Search for the cell housing the specified text and yield its (x, y) center coordinate. 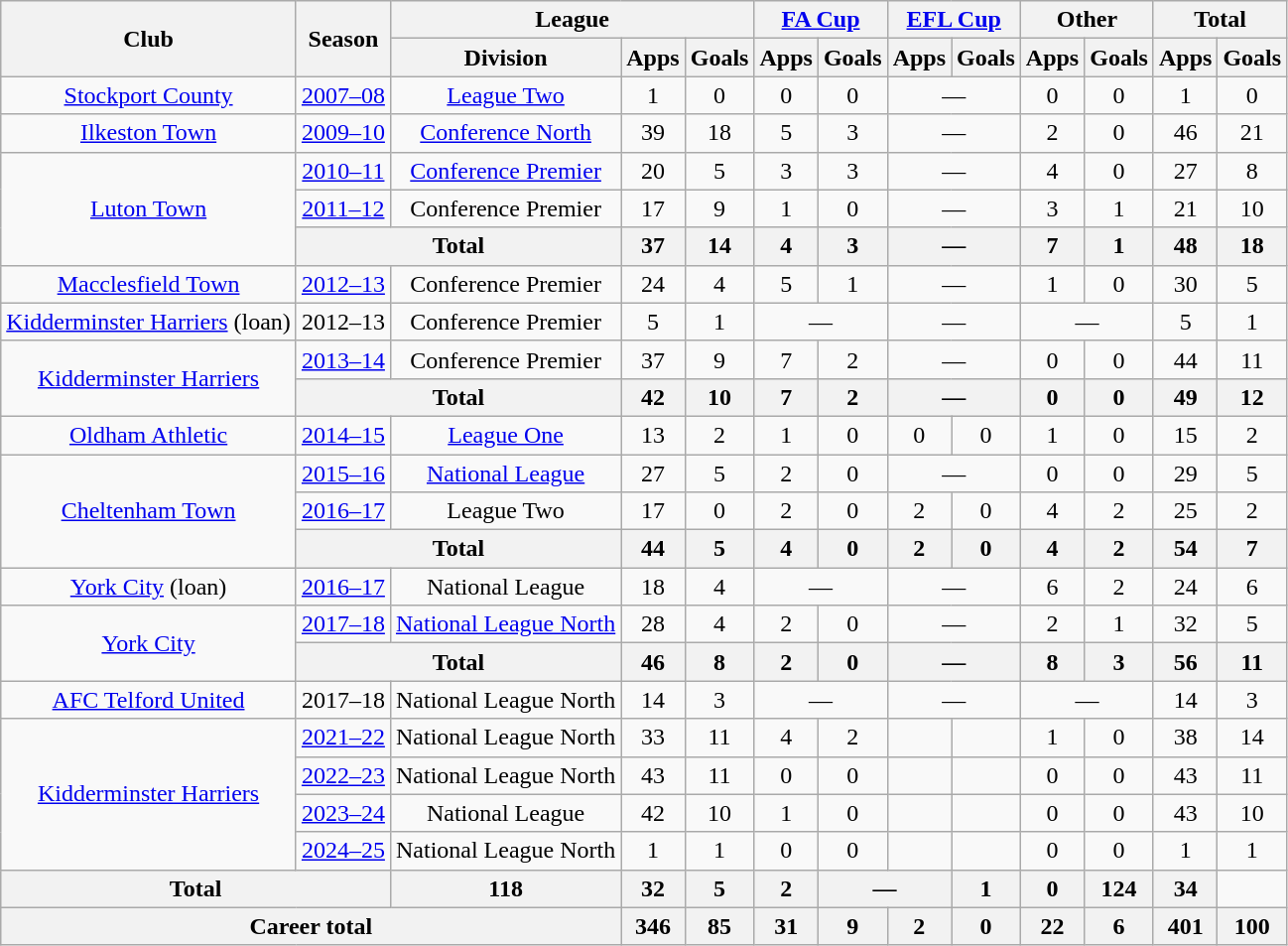
22 (1052, 926)
30 (1185, 284)
Cheltenham Town (149, 511)
34 (1185, 888)
25 (1185, 511)
29 (1185, 473)
League (572, 20)
League One (505, 435)
2011–12 (343, 208)
Macclesfield Town (149, 284)
AFC Telford United (149, 700)
12 (1252, 397)
56 (1185, 662)
401 (1185, 926)
15 (1185, 435)
54 (1185, 549)
York City (loan) (149, 587)
2007–08 (343, 95)
Ilkeston Town (149, 133)
31 (786, 926)
Season (343, 39)
346 (653, 926)
Oldham Athletic (149, 435)
EFL Cup (954, 20)
20 (653, 171)
2013–14 (343, 359)
Kidderminster Harriers (loan) (149, 322)
2023–24 (343, 813)
2015–16 (343, 473)
Club (149, 39)
Division (505, 58)
100 (1252, 926)
2024–25 (343, 851)
38 (1185, 738)
2010–11 (343, 171)
Conference North (505, 133)
Stockport County (149, 95)
124 (1119, 888)
2021–22 (343, 738)
28 (653, 624)
118 (505, 888)
48 (1185, 246)
Career total (312, 926)
33 (653, 738)
FA Cup (821, 20)
Luton Town (149, 208)
York City (149, 643)
85 (719, 926)
13 (653, 435)
39 (653, 133)
2014–15 (343, 435)
Other (1087, 20)
49 (1185, 397)
2009–10 (343, 133)
2022–23 (343, 775)
